Return (X, Y) of the center of cell containing provided text 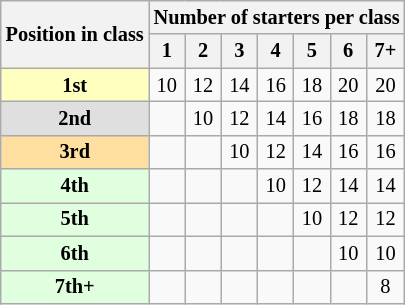
3rd (75, 152)
Number of starters per class (277, 17)
Position in class (75, 34)
2 (203, 51)
6 (348, 51)
5th (75, 219)
7+ (385, 51)
5 (312, 51)
7th+ (75, 287)
6th (75, 253)
4th (75, 186)
8 (385, 287)
3 (239, 51)
4 (275, 51)
1 (167, 51)
1st (75, 85)
2nd (75, 118)
